Identify which cell holds the provided text, then report its [X, Y] central coordinate. 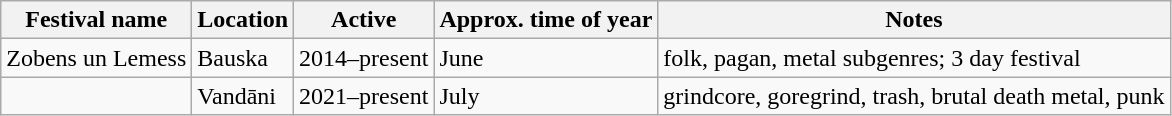
Active [364, 20]
Vandāni [243, 96]
June [546, 58]
Notes [914, 20]
Zobens un Lemess [96, 58]
Festival name [96, 20]
July [546, 96]
folk, pagan, metal subgenres; 3 day festival [914, 58]
Approx. time of year [546, 20]
Location [243, 20]
2014–present [364, 58]
Bauska [243, 58]
grindcore, goregrind, trash, brutal death metal, punk [914, 96]
2021–present [364, 96]
